Detect which cell encompasses the target text, then output its [X, Y] center coordinate. 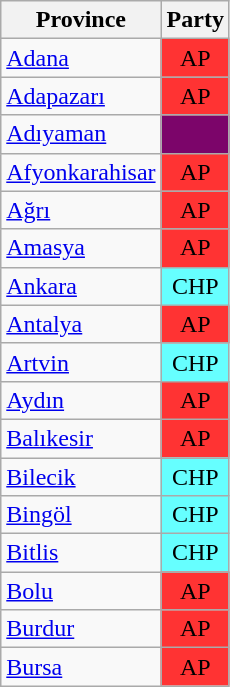
Balıkesir [81, 438]
Afyonkarahisar [81, 172]
Province [81, 20]
Burdur [81, 629]
Artvin [81, 362]
Amasya [81, 248]
Ağrı [81, 210]
Adana [81, 58]
Bolu [81, 591]
Ankara [81, 286]
Bursa [81, 667]
Aydın [81, 400]
Adapazarı [81, 96]
Antalya [81, 324]
Party [195, 20]
Bilecik [81, 477]
Adıyaman [81, 134]
Bitlis [81, 553]
Bingöl [81, 515]
